Determine the (X, Y) coordinate at the center of the cell enclosing the given text.  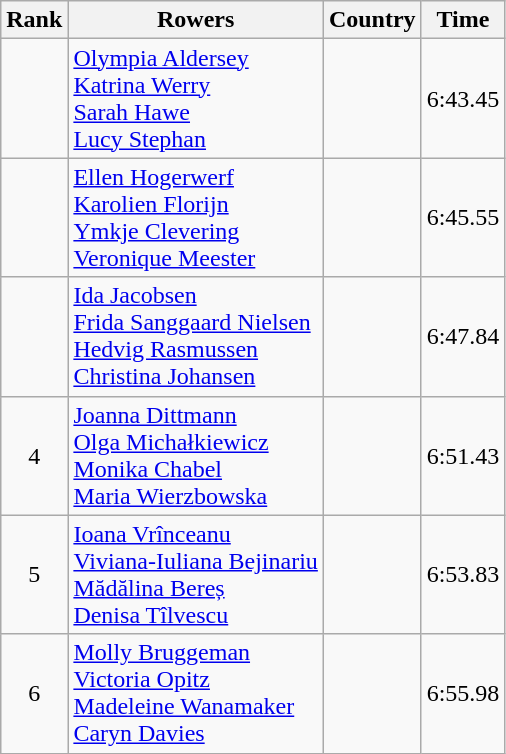
5 (34, 574)
Joanna DittmannOlga MichałkiewiczMonika ChabelMaria Wierzbowska (196, 456)
Rank (34, 20)
Rowers (196, 20)
Ida JacobsenFrida Sanggaard NielsenHedvig RasmussenChristina Johansen (196, 336)
Country (372, 20)
6:45.55 (463, 218)
Time (463, 20)
Olympia AlderseyKatrina WerrySarah HaweLucy Stephan (196, 98)
6:51.43 (463, 456)
Ioana VrînceanuViviana-Iuliana BejinariuMădălina BereșDenisa Tîlvescu (196, 574)
6:47.84 (463, 336)
Molly BruggemanVictoria OpitzMadeleine WanamakerCaryn Davies (196, 694)
6 (34, 694)
4 (34, 456)
Ellen HogerwerfKarolien FlorijnYmkje CleveringVeronique Meester (196, 218)
6:43.45 (463, 98)
6:53.83 (463, 574)
6:55.98 (463, 694)
